From the cell containing the given text, extract its center point as [x, y] coordinate. 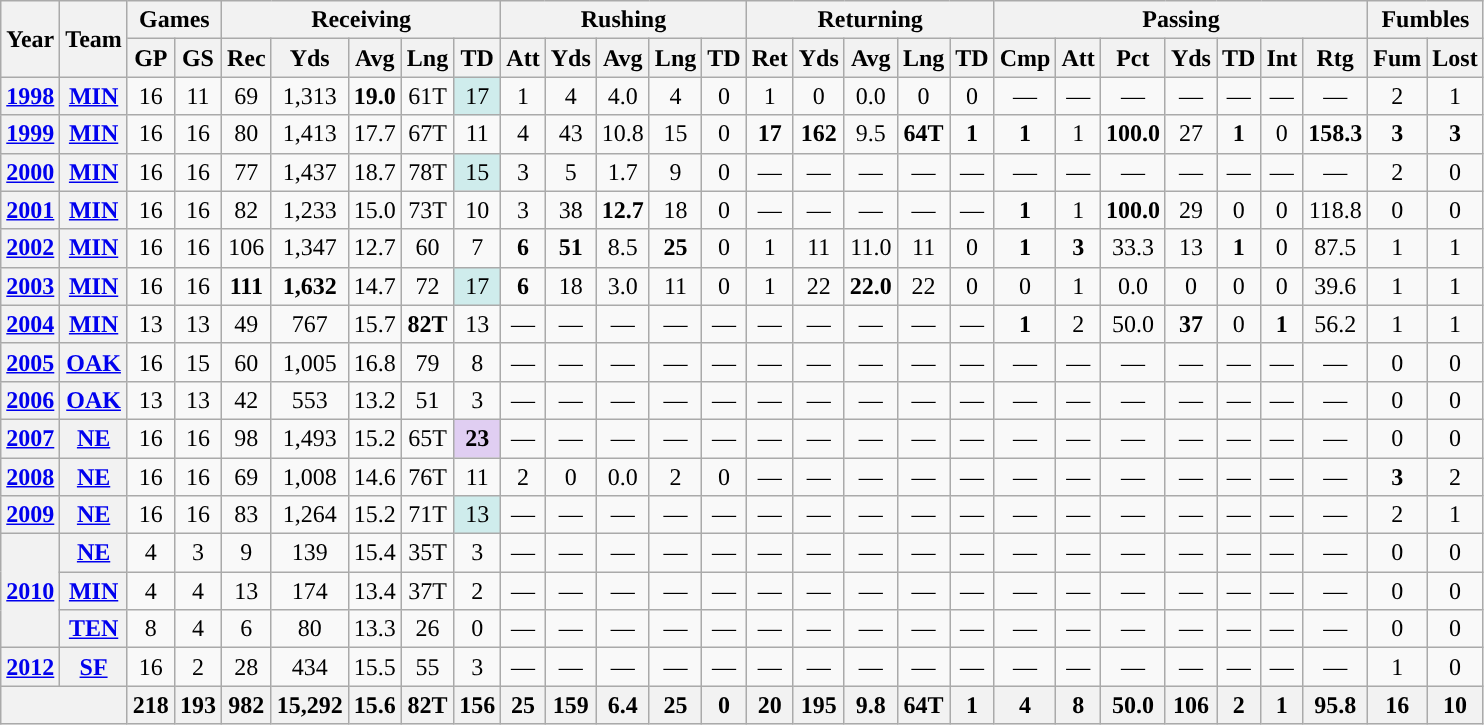
6.4 [622, 705]
2000 [30, 172]
1999 [30, 134]
14.7 [374, 286]
15.6 [374, 705]
3.0 [622, 286]
GP [150, 58]
95.8 [1336, 705]
1,632 [310, 286]
2009 [30, 515]
1,313 [310, 96]
Int [1282, 58]
1,005 [310, 362]
193 [198, 705]
42 [246, 400]
72 [427, 286]
2002 [30, 248]
18.7 [374, 172]
2012 [30, 667]
Lost [1455, 58]
98 [246, 438]
38 [570, 210]
55 [427, 667]
65T [427, 438]
1,493 [310, 438]
43 [570, 134]
11.0 [870, 248]
9.8 [870, 705]
2003 [30, 286]
15,292 [310, 705]
2008 [30, 477]
Ret [770, 58]
19.0 [374, 96]
TEN [94, 629]
Receiving [360, 20]
2001 [30, 210]
174 [310, 591]
79 [427, 362]
159 [570, 705]
162 [818, 134]
982 [246, 705]
195 [818, 705]
15.7 [374, 324]
61T [427, 96]
35T [427, 553]
Fumbles [1426, 20]
15.5 [374, 667]
67T [427, 134]
SF [94, 667]
767 [310, 324]
39.6 [1336, 286]
14.6 [374, 477]
13.3 [374, 629]
2007 [30, 438]
1,264 [310, 515]
118.8 [1336, 210]
139 [310, 553]
Year [30, 39]
218 [150, 705]
4.0 [622, 96]
33.3 [1132, 248]
15.0 [374, 210]
1,233 [310, 210]
17.7 [374, 134]
434 [310, 667]
Team [94, 39]
1998 [30, 96]
71T [427, 515]
156 [478, 705]
2010 [30, 591]
56.2 [1336, 324]
Pct [1132, 58]
37T [427, 591]
2005 [30, 362]
28 [246, 667]
16.8 [374, 362]
78T [427, 172]
Rushing [624, 20]
1.7 [622, 172]
29 [1190, 210]
2004 [30, 324]
Cmp [1025, 58]
22.0 [870, 286]
7 [478, 248]
23 [478, 438]
2006 [30, 400]
82 [246, 210]
13.4 [374, 591]
GS [198, 58]
77 [246, 172]
20 [770, 705]
26 [427, 629]
Passing [1181, 20]
49 [246, 324]
10.8 [622, 134]
1,437 [310, 172]
9.5 [870, 134]
73T [427, 210]
Returning [870, 20]
158.3 [1336, 134]
5 [570, 172]
1,347 [310, 248]
1,413 [310, 134]
1,008 [310, 477]
8.5 [622, 248]
Fum [1398, 58]
Games [174, 20]
83 [246, 515]
Rec [246, 58]
27 [1190, 134]
553 [310, 400]
37 [1190, 324]
Rtg [1336, 58]
111 [246, 286]
76T [427, 477]
15.4 [374, 553]
87.5 [1336, 248]
13.2 [374, 400]
